Output the [X, Y] coordinate of the center of the cell containing the given text.  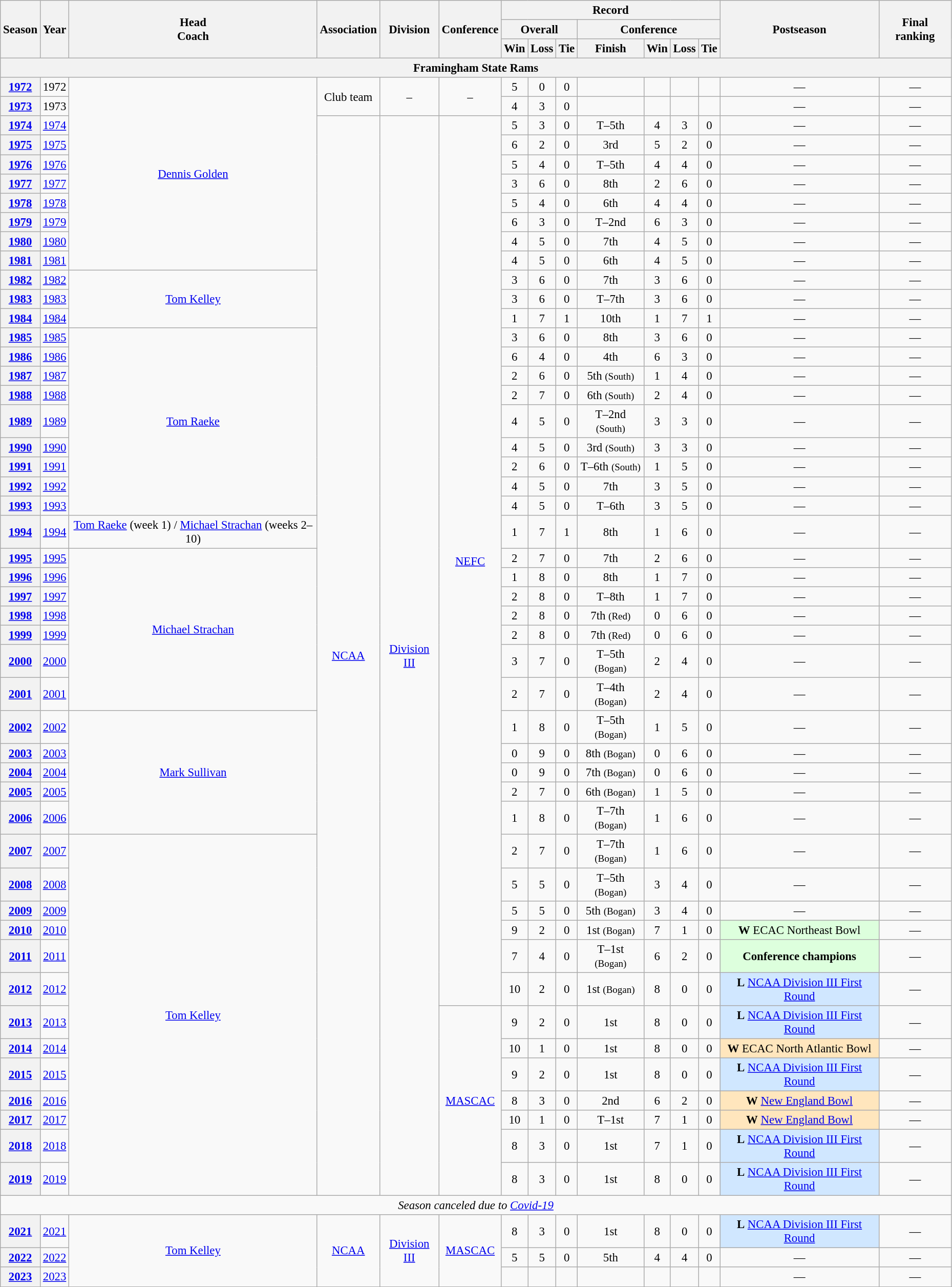
Michael Strachan [194, 629]
Tom Raeke [194, 421]
T–2nd [611, 222]
HeadCoach [194, 30]
3rd [611, 145]
10th [611, 318]
T–1st [611, 1120]
5th (Bogan) [611, 910]
6th (South) [611, 396]
Season [20, 30]
3rd (South) [611, 448]
T–2nd (South) [611, 421]
Conference champions [799, 956]
Final ranking [915, 30]
T–8th [611, 596]
Finish [611, 49]
T–6th (South) [611, 467]
2nd [611, 1101]
T–4th (Bogan) [611, 695]
Framingham State Rams [476, 68]
Club team [348, 96]
Postseason [799, 30]
7th (Bogan) [611, 773]
T–7th [611, 299]
5th [611, 1258]
Division [409, 30]
8th (Bogan) [611, 754]
4th [611, 357]
Season canceled due to Covid-19 [476, 1206]
W ECAC North Atlantic Bowl [799, 1048]
W ECAC Northeast Bowl [799, 930]
Overall [540, 30]
Dennis Golden [194, 174]
T–1st (Bogan) [611, 956]
NEFC [470, 561]
T–6th [611, 506]
Year [54, 30]
Tom Raeke (week 1) / Michael Strachan (weeks 2–10) [194, 532]
6th (Bogan) [611, 792]
Record [610, 10]
Mark Sullivan [194, 773]
Association [348, 30]
5th (South) [611, 376]
